Output the (X, Y) coordinate of the center of the cell containing the given text.  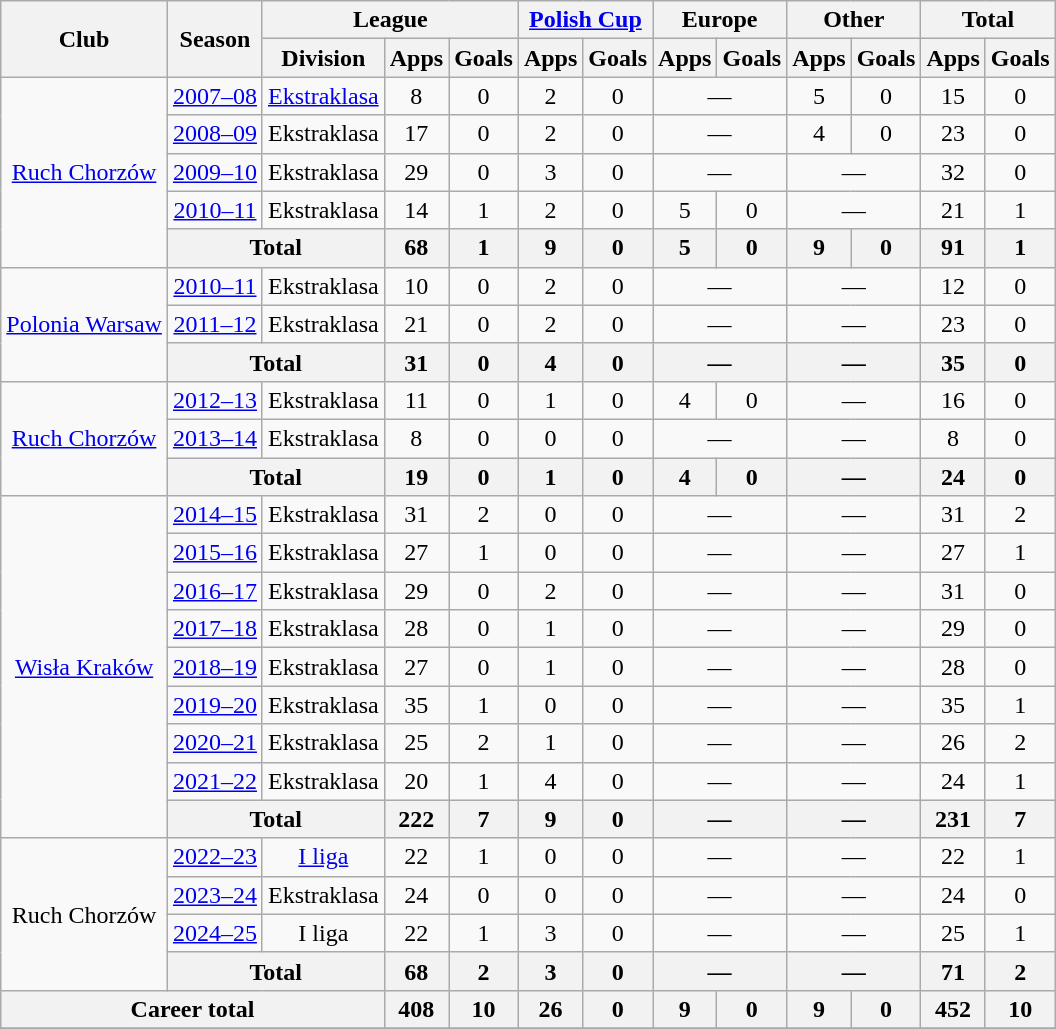
11 (416, 400)
2012–13 (214, 400)
Wisła Kraków (84, 668)
222 (416, 819)
231 (953, 819)
2013–14 (214, 438)
19 (416, 477)
Season (214, 39)
16 (953, 400)
452 (953, 1009)
2015–16 (214, 553)
Division (323, 58)
2014–15 (214, 515)
League (390, 20)
2023–24 (214, 895)
91 (953, 248)
17 (416, 134)
15 (953, 96)
20 (416, 781)
Polish Cup (585, 20)
32 (953, 172)
2018–19 (214, 667)
2017–18 (214, 629)
2021–22 (214, 781)
2024–25 (214, 933)
Polonia Warsaw (84, 324)
2020–21 (214, 743)
408 (416, 1009)
2011–12 (214, 324)
2016–17 (214, 591)
2008–09 (214, 134)
Career total (192, 1009)
2022–23 (214, 857)
2007–08 (214, 96)
2019–20 (214, 705)
Other (854, 20)
14 (416, 210)
71 (953, 971)
12 (953, 286)
Club (84, 39)
2009–10 (214, 172)
Europe (720, 20)
